Output the [x, y] coordinate of the center of the cell containing the given text.  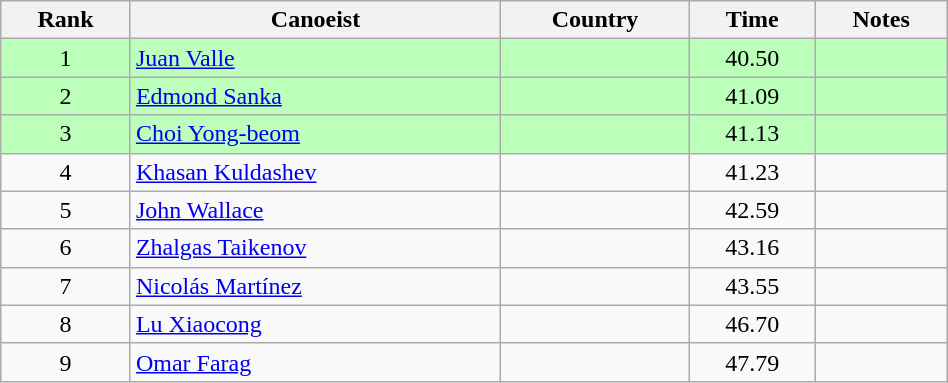
Notes [881, 20]
40.50 [752, 58]
46.70 [752, 324]
6 [66, 248]
Zhalgas Taikenov [315, 248]
Nicolás Martínez [315, 286]
John Wallace [315, 210]
43.16 [752, 248]
41.13 [752, 134]
5 [66, 210]
2 [66, 96]
42.59 [752, 210]
43.55 [752, 286]
Rank [66, 20]
41.09 [752, 96]
41.23 [752, 172]
7 [66, 286]
Juan Valle [315, 58]
1 [66, 58]
Khasan Kuldashev [315, 172]
Choi Yong-beom [315, 134]
Edmond Sanka [315, 96]
9 [66, 362]
3 [66, 134]
Country [596, 20]
Time [752, 20]
4 [66, 172]
Canoeist [315, 20]
8 [66, 324]
Omar Farag [315, 362]
Lu Xiaocong [315, 324]
47.79 [752, 362]
